Search for the cell housing the specified text and yield its (X, Y) center coordinate. 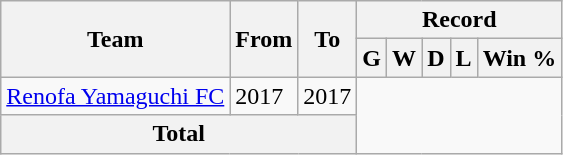
To (328, 39)
Win % (520, 58)
D (436, 58)
W (404, 58)
L (464, 58)
Record (460, 20)
Total (179, 134)
From (264, 39)
Renofa Yamaguchi FC (116, 96)
G (372, 58)
Team (116, 39)
